Scan for the cell matching the given text and deliver its (X, Y) coordinate at center. 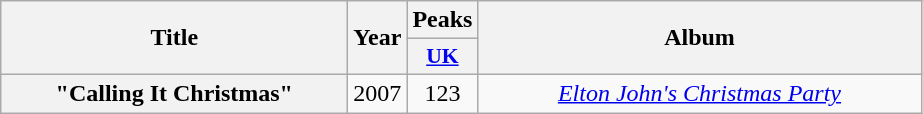
123 (442, 93)
Peaks (442, 20)
UK (442, 57)
Title (174, 38)
"Calling It Christmas" (174, 93)
Elton John's Christmas Party (700, 93)
Album (700, 38)
2007 (378, 93)
Year (378, 38)
